Locate the cell with the specified text and output its [x, y] center coordinate. 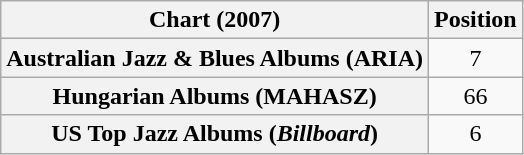
Australian Jazz & Blues Albums (ARIA) [215, 58]
Position [476, 20]
Chart (2007) [215, 20]
US Top Jazz Albums (Billboard) [215, 134]
66 [476, 96]
Hungarian Albums (MAHASZ) [215, 96]
7 [476, 58]
6 [476, 134]
